Extract the (x, y) coordinate from the center of the cell holding the provided text.  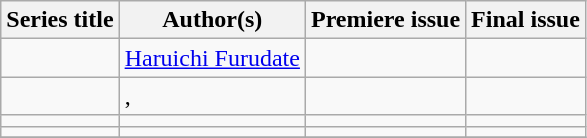
Final issue (526, 20)
Series title (60, 20)
Haruichi Furudate (212, 58)
, (212, 96)
Author(s) (212, 20)
Premiere issue (385, 20)
